Search for the cell housing the specified text and yield its [X, Y] center coordinate. 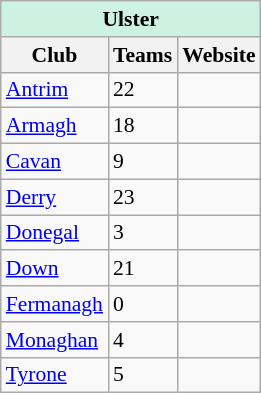
Armagh [54, 126]
18 [142, 126]
Cavan [54, 162]
Monaghan [54, 340]
3 [142, 233]
Antrim [54, 90]
5 [142, 375]
Ulster [131, 19]
Teams [142, 55]
Club [54, 55]
Website [218, 55]
Derry [54, 197]
9 [142, 162]
0 [142, 304]
Donegal [54, 233]
Tyrone [54, 375]
23 [142, 197]
21 [142, 269]
Down [54, 269]
4 [142, 340]
Fermanagh [54, 304]
22 [142, 90]
